Pinpoint the cell where the given text exists, returning its [x, y] midpoint coordinate. 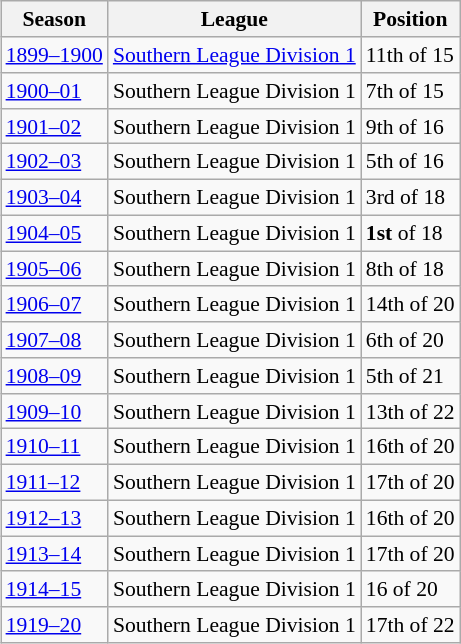
16 of 20 [410, 589]
9th of 16 [410, 126]
1902–03 [54, 162]
1910–11 [54, 447]
1904–05 [54, 233]
5th of 16 [410, 162]
17th of 22 [410, 625]
5th of 21 [410, 376]
11th of 15 [410, 55]
League [234, 19]
1911–12 [54, 482]
Season [54, 19]
Position [410, 19]
13th of 22 [410, 411]
1st of 18 [410, 233]
1908–09 [54, 376]
6th of 20 [410, 340]
1919–20 [54, 625]
1906–07 [54, 304]
1907–08 [54, 340]
3rd of 18 [410, 197]
1899–1900 [54, 55]
1903–04 [54, 197]
1909–10 [54, 411]
1905–06 [54, 269]
7th of 15 [410, 91]
1914–15 [54, 589]
8th of 18 [410, 269]
1901–02 [54, 126]
14th of 20 [410, 304]
1900–01 [54, 91]
1912–13 [54, 518]
1913–14 [54, 554]
